Search for the cell housing the specified text and yield its (x, y) center coordinate. 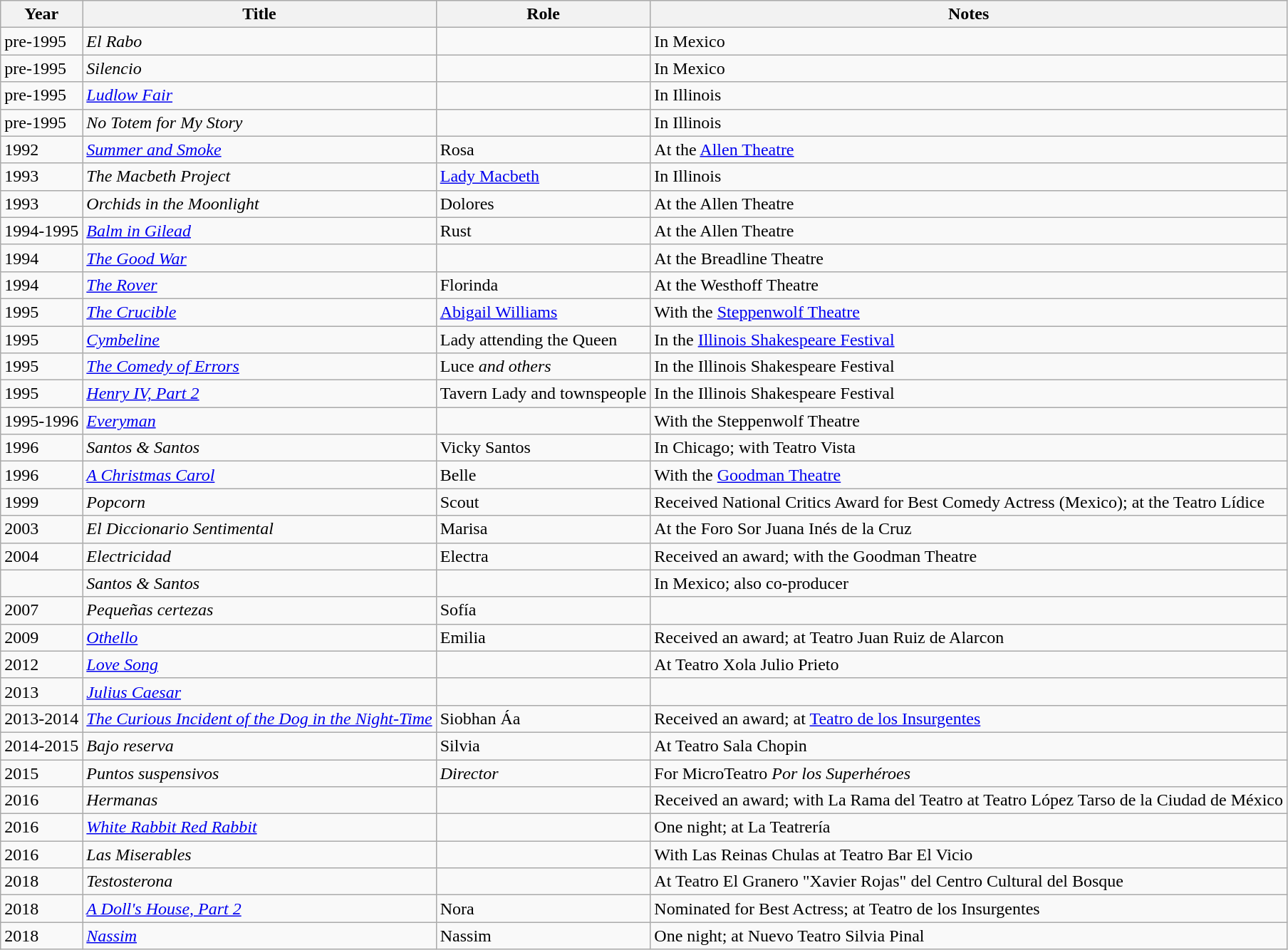
Emilia (543, 637)
Title (259, 14)
El Rabo (259, 41)
1999 (41, 502)
Florinda (543, 285)
2009 (41, 637)
Nora (543, 909)
1992 (41, 150)
At the Westhoff Theatre (969, 285)
Received an award; with the Goodman Theatre (969, 556)
Pequeñas certezas (259, 610)
Silencio (259, 68)
The Curious Incident of the Dog in the Night-Time (259, 719)
Director (543, 773)
A Doll's House, Part 2 (259, 909)
Julius Caesar (259, 691)
Hermanas (259, 800)
2015 (41, 773)
No Totem for My Story (259, 122)
Tavern Lady and townspeople (543, 394)
Othello (259, 637)
Marisa (543, 529)
In Chicago; with Teatro Vista (969, 448)
Received an award; with La Rama del Teatro at Teatro López Tarso de la Ciudad de México (969, 800)
At the Breadline Theatre (969, 258)
Henry IV, Part 2 (259, 394)
Dolores (543, 204)
One night; at Nuevo Teatro Silvia Pinal (969, 936)
At Teatro El Granero "Xavier Rojas" del Centro Cultural del Bosque (969, 882)
Everyman (259, 421)
2004 (41, 556)
2013 (41, 691)
2007 (41, 610)
Role (543, 14)
Love Song (259, 664)
Electra (543, 556)
At Teatro Xola Julio Prieto (969, 664)
Abigail Williams (543, 312)
Sofía (543, 610)
At Teatro Sala Chopin (969, 746)
Lady Macbeth (543, 177)
2013-2014 (41, 719)
The Macbeth Project (259, 177)
Received an award; at Teatro de los Insurgentes (969, 719)
1994-1995 (41, 231)
Belle (543, 475)
Bajo reserva (259, 746)
Received National Critics Award for Best Comedy Actress (Mexico); at the Teatro Lídice (969, 502)
The Good War (259, 258)
Orchids in the Moonlight (259, 204)
Received an award; at Teatro Juan Ruiz de Alarcon (969, 637)
2012 (41, 664)
Siobhan Áa (543, 719)
Balm in Gilead (259, 231)
Scout (543, 502)
Ludlow Fair (259, 95)
Rust (543, 231)
White Rabbit Red Rabbit (259, 828)
A Christmas Carol (259, 475)
Luce and others (543, 367)
Rosa (543, 150)
In Mexico; also co-producer (969, 583)
2014-2015 (41, 746)
1995-1996 (41, 421)
Puntos suspensivos (259, 773)
Year (41, 14)
Lady attending the Queen (543, 340)
With Las Reinas Chulas at Teatro Bar El Vicio (969, 855)
Las Miserables (259, 855)
At the Foro Sor Juana Inés de la Cruz (969, 529)
Testosterona (259, 882)
With the Goodman Theatre (969, 475)
The Crucible (259, 312)
Silvia (543, 746)
El Diccionario Sentimental (259, 529)
Popcorn (259, 502)
Electricidad (259, 556)
Nominated for Best Actress; at Teatro de los Insurgentes (969, 909)
The Comedy of Errors (259, 367)
One night; at La Teatrería (969, 828)
The Rover (259, 285)
For MicroTeatro Por los Superhéroes (969, 773)
Summer and Smoke (259, 150)
2003 (41, 529)
Vicky Santos (543, 448)
Cymbeline (259, 340)
Notes (969, 14)
